Find where the given text appears and provide that cell's center as [X, Y] coordinate. 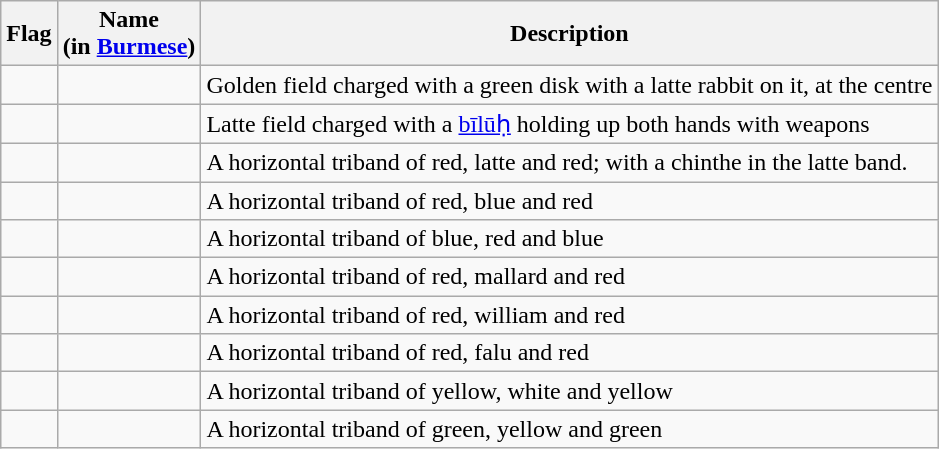
Description [570, 34]
A horizontal triband of green, yellow and green [570, 429]
A horizontal triband of red, latte and red; with a chinthe in the latte band. [570, 162]
A horizontal triband of red, falu and red [570, 353]
Golden field charged with a green disk with a latte rabbit on it, at the centre [570, 85]
A horizontal triband of blue, red and blue [570, 239]
A horizontal triband of red, blue and red [570, 201]
Flag [29, 34]
Latte field charged with a bīlūḥ holding up both hands with weapons [570, 124]
A horizontal triband of red, mallard and red [570, 277]
A horizontal triband of red, william and red [570, 315]
A horizontal triband of yellow, white and yellow [570, 391]
Name (in Burmese) [129, 34]
